Return the (x, y) coordinate for the center point of the cell that contains the specified text.  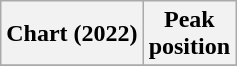
Peakposition (189, 34)
Chart (2022) (72, 34)
